Identify which cell holds the provided text, then report its (x, y) central coordinate. 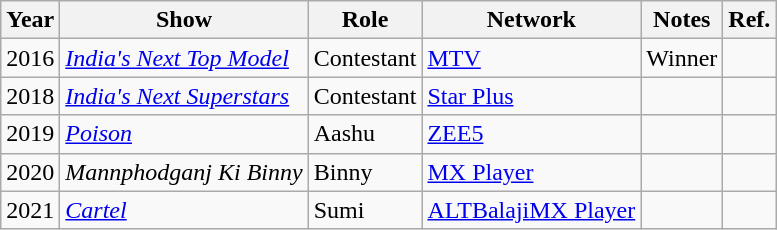
India's Next Superstars (184, 96)
ALTBalajiMX Player (532, 210)
Show (184, 20)
Star Plus (532, 96)
MX Player (532, 172)
Role (365, 20)
2020 (30, 172)
Year (30, 20)
India's Next Top Model (184, 58)
Binny (365, 172)
2021 (30, 210)
ZEE5 (532, 134)
Sumi (365, 210)
Network (532, 20)
Cartel (184, 210)
2019 (30, 134)
2018 (30, 96)
MTV (532, 58)
2016 (30, 58)
Winner (682, 58)
Ref. (750, 20)
Mannphodganj Ki Binny (184, 172)
Poison (184, 134)
Aashu (365, 134)
Notes (682, 20)
